Provide the (X, Y) coordinate of the cell's center where the given text is located.  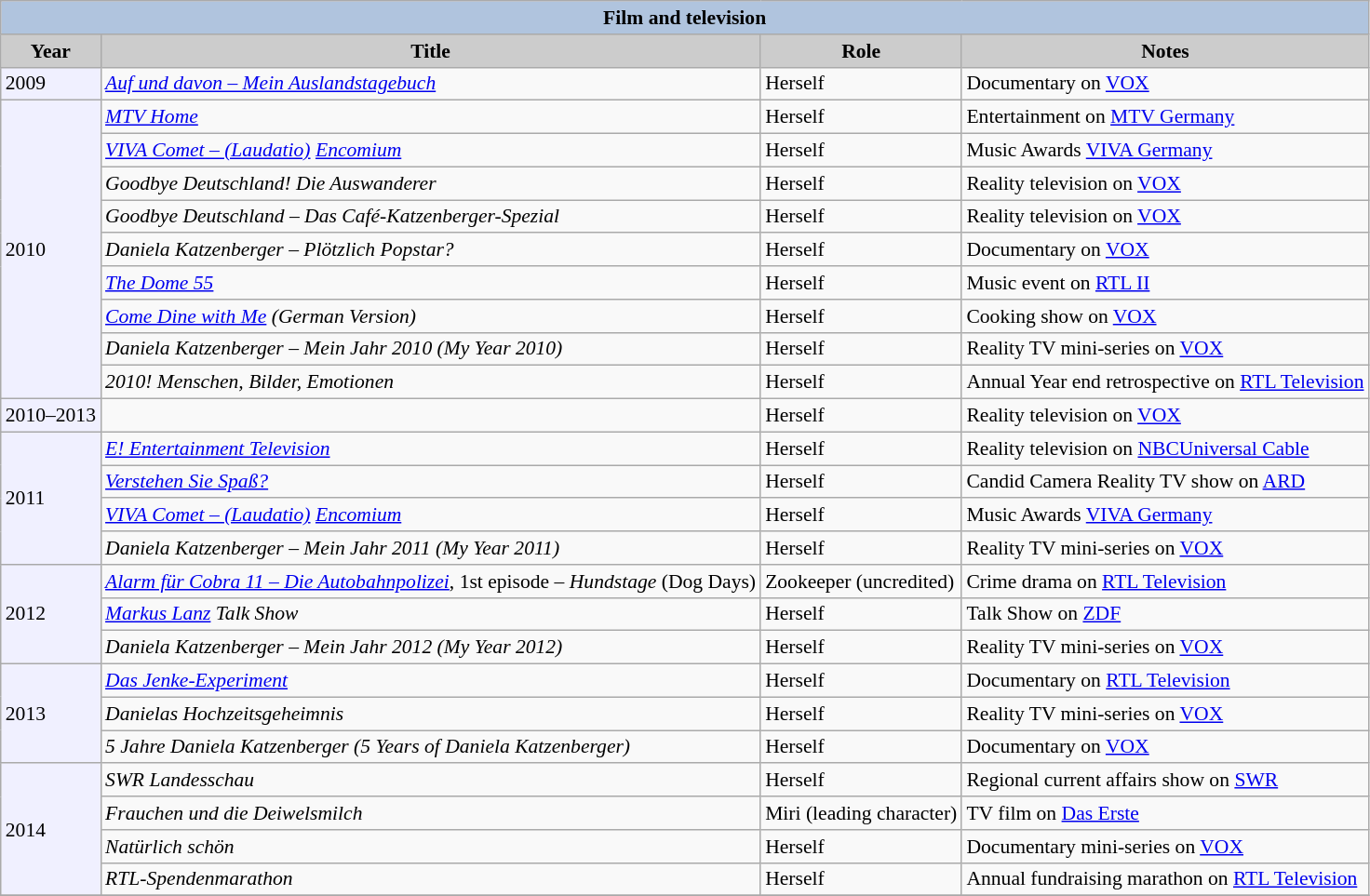
2012 (50, 614)
2010! Menschen, Bilder, Emotionen (430, 382)
Year (50, 51)
Daniela Katzenberger – Plötzlich Popstar? (430, 250)
Frauchen und die Deiwelsmilch (430, 813)
Candid Camera Reality TV show on ARD (1165, 482)
Notes (1165, 51)
Goodbye Deutschland – Das Café-Katzenberger-Spezial (430, 217)
Verstehen Sie Spaß? (430, 482)
Come Dine with Me (German Version) (430, 316)
2014 (50, 830)
TV film on Das Erste (1165, 813)
Regional current affairs show on SWR (1165, 781)
2011 (50, 498)
2010 (50, 249)
Zookeeper (uncredited) (861, 582)
Entertainment on MTV Germany (1165, 117)
2009 (50, 84)
Talk Show on ZDF (1165, 614)
Documentary on RTL Television (1165, 681)
The Dome 55 (430, 283)
Title (430, 51)
Danielas Hochzeitsgeheimnis (430, 714)
Markus Lanz Talk Show (430, 614)
Music event on RTL II (1165, 283)
Crime drama on RTL Television (1165, 582)
Film and television (685, 18)
Reality television on NBCUniversal Cable (1165, 448)
Documentary mini-series on VOX (1165, 847)
Goodbye Deutschland! Die Auswanderer (430, 183)
Alarm für Cobra 11 – Die Autobahnpolizei, 1st episode – Hundstage (Dog Days) (430, 582)
Annual fundraising marathon on RTL Television (1165, 879)
RTL-Spendenmarathon (430, 879)
5 Jahre Daniela Katzenberger (5 Years of Daniela Katzenberger) (430, 747)
Annual Year end retrospective on RTL Television (1165, 382)
Daniela Katzenberger – Mein Jahr 2010 (My Year 2010) (430, 349)
Natürlich schön (430, 847)
Daniela Katzenberger – Mein Jahr 2012 (My Year 2012) (430, 648)
SWR Landesschau (430, 781)
MTV Home (430, 117)
Das Jenke-Experiment (430, 681)
E! Entertainment Television (430, 448)
Cooking show on VOX (1165, 316)
2013 (50, 715)
Role (861, 51)
Miri (leading character) (861, 813)
2010–2013 (50, 416)
Auf und davon – Mein Auslandstagebuch (430, 84)
Daniela Katzenberger – Mein Jahr 2011 (My Year 2011) (430, 548)
